Scan for the cell matching the given text and deliver its [x, y] coordinate at center. 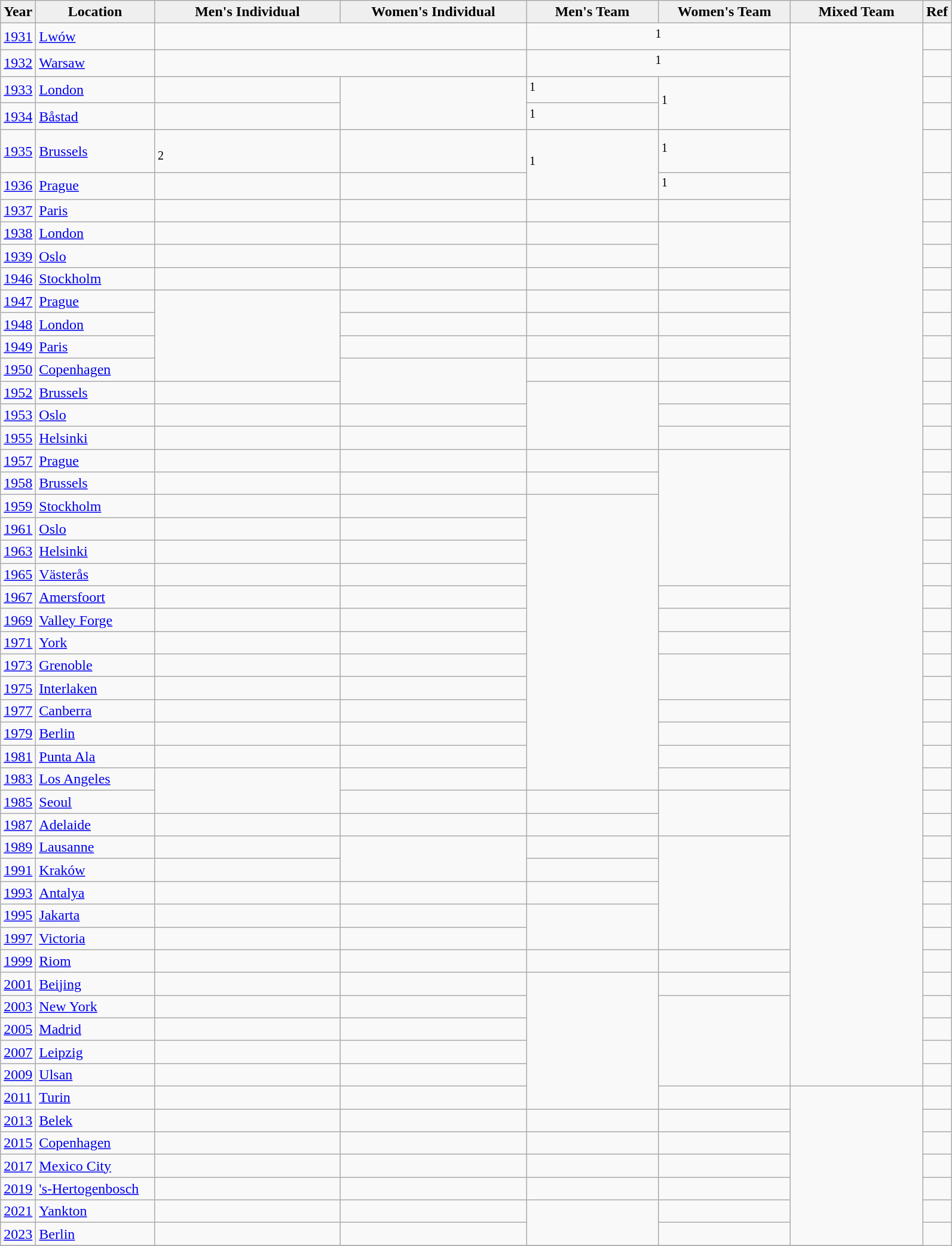
2013 [18, 1121]
Kraków [96, 870]
2005 [18, 1029]
1999 [18, 961]
Jakarta [96, 916]
1950 [18, 370]
1933 [18, 90]
Turin [96, 1098]
Location [96, 12]
1948 [18, 324]
1936 [18, 186]
Warsaw [96, 63]
Beijing [96, 984]
Båstad [96, 116]
1979 [18, 734]
Women's Team [724, 12]
2021 [18, 1211]
Lwów [96, 37]
1946 [18, 278]
Leipzig [96, 1052]
2015 [18, 1143]
1993 [18, 893]
Grenoble [96, 665]
1967 [18, 597]
1981 [18, 757]
1935 [18, 151]
Canberra [96, 711]
2011 [18, 1098]
2 [247, 151]
1958 [18, 483]
1947 [18, 301]
1989 [18, 847]
Interlaken [96, 688]
2001 [18, 984]
1934 [18, 116]
Belek [96, 1121]
1987 [18, 825]
1977 [18, 711]
1955 [18, 438]
2023 [18, 1234]
1971 [18, 642]
Amersfoort [96, 597]
Ulsan [96, 1075]
1965 [18, 574]
Men's Team [592, 12]
1985 [18, 802]
1957 [18, 461]
1997 [18, 938]
Year [18, 12]
1975 [18, 688]
1991 [18, 870]
1959 [18, 506]
Seoul [96, 802]
Antalya [96, 893]
1932 [18, 63]
Mixed Team [857, 12]
1961 [18, 529]
Women's Individual [433, 12]
Victoria [96, 938]
Men's Individual [247, 12]
Yankton [96, 1211]
1983 [18, 779]
Valley Forge [96, 620]
's-Hertogenbosch [96, 1189]
Västerås [96, 574]
Los Angeles [96, 779]
Riom [96, 961]
1973 [18, 665]
2019 [18, 1189]
1953 [18, 415]
1931 [18, 37]
Lausanne [96, 847]
1963 [18, 552]
1969 [18, 620]
Mexico City [96, 1166]
2009 [18, 1075]
2007 [18, 1052]
2003 [18, 1006]
1995 [18, 916]
Ref [937, 12]
Adelaide [96, 825]
1937 [18, 210]
1949 [18, 347]
York [96, 642]
New York [96, 1006]
1938 [18, 233]
Madrid [96, 1029]
1952 [18, 393]
Punta Ala [96, 757]
1939 [18, 256]
2017 [18, 1166]
